For the text-containing cell, return its midpoint in [X, Y] coordinate format. 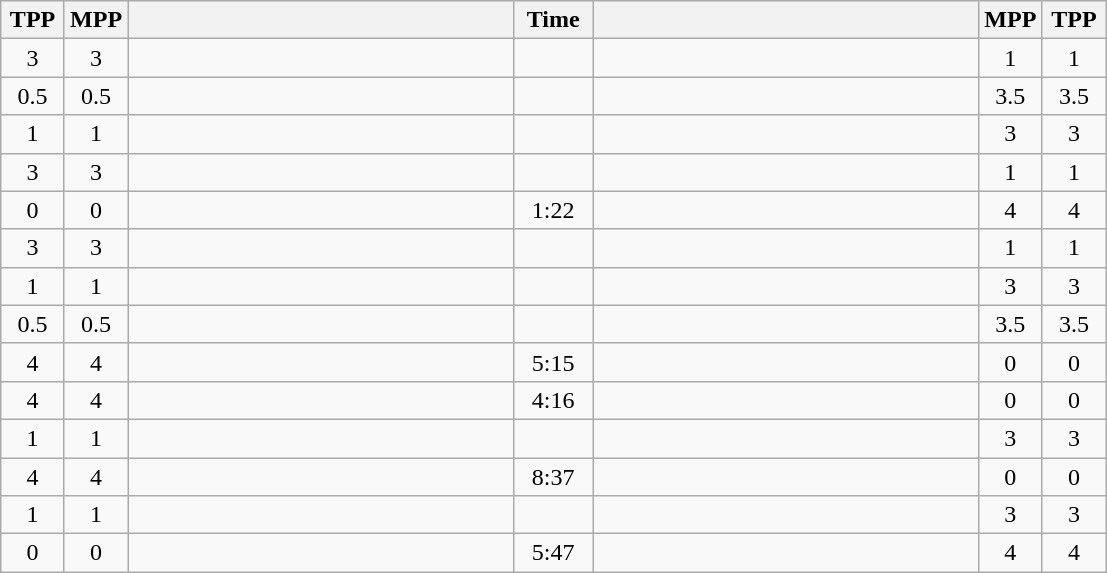
8:37 [554, 477]
5:47 [554, 553]
4:16 [554, 400]
5:15 [554, 362]
1:22 [554, 210]
Time [554, 20]
